Provide the [X, Y] coordinate of the cell's center where the given text is located.  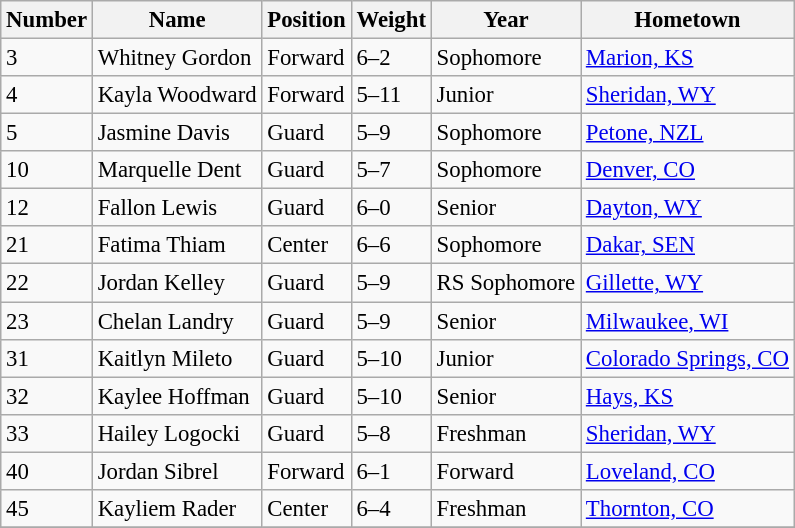
Jasmine Davis [177, 133]
Kaylee Hoffman [177, 396]
5 [47, 133]
Denver, CO [688, 170]
6–2 [391, 58]
Hometown [688, 20]
10 [47, 170]
Kayla Woodward [177, 95]
32 [47, 396]
6–6 [391, 245]
Year [506, 20]
Name [177, 20]
Loveland, CO [688, 471]
Marquelle Dent [177, 170]
Colorado Springs, CO [688, 358]
Number [47, 20]
6–1 [391, 471]
Whitney Gordon [177, 58]
21 [47, 245]
6–0 [391, 208]
3 [47, 58]
5–8 [391, 433]
22 [47, 283]
6–4 [391, 509]
12 [47, 208]
RS Sophomore [506, 283]
23 [47, 321]
Position [306, 20]
4 [47, 95]
Fatima Thiam [177, 245]
Hailey Logocki [177, 433]
Jordan Sibrel [177, 471]
45 [47, 509]
Fallon Lewis [177, 208]
Dayton, WY [688, 208]
31 [47, 358]
Marion, KS [688, 58]
Weight [391, 20]
5–7 [391, 170]
Jordan Kelley [177, 283]
Milwaukee, WI [688, 321]
Dakar, SEN [688, 245]
Thornton, CO [688, 509]
5–11 [391, 95]
Chelan Landry [177, 321]
Kaitlyn Mileto [177, 358]
Petone, NZL [688, 133]
40 [47, 471]
Gillette, WY [688, 283]
Hays, KS [688, 396]
Kayliem Rader [177, 509]
33 [47, 433]
